Detect which cell encompasses the target text, then output its (X, Y) center coordinate. 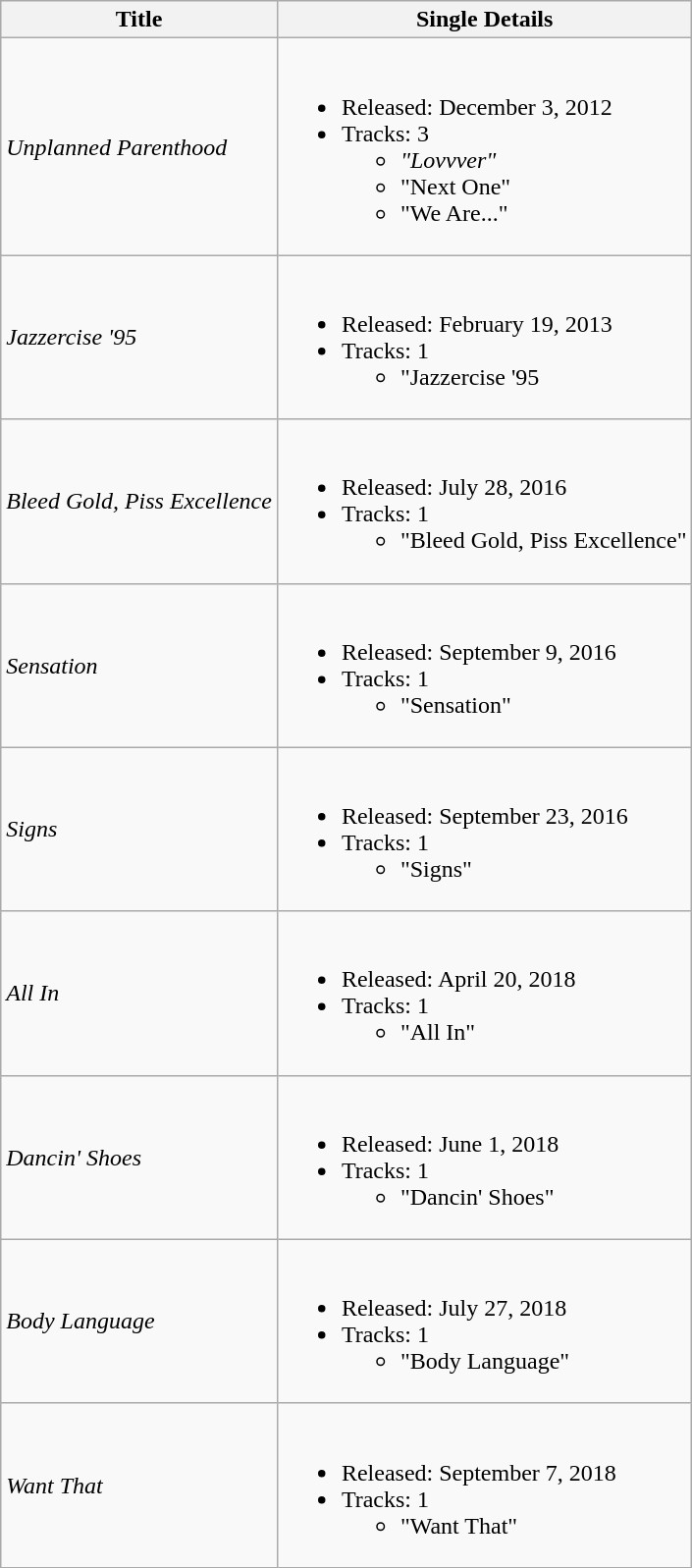
Released: June 1, 2018Tracks: 1"Dancin' Shoes" (485, 1157)
All In (139, 994)
Dancin' Shoes (139, 1157)
Unplanned Parenthood (139, 147)
Jazzercise '95 (139, 338)
Released: September 23, 2016Tracks: 1"Signs" (485, 829)
Released: July 28, 2016Tracks: 1"Bleed Gold, Piss Excellence" (485, 501)
Want That (139, 1485)
Body Language (139, 1322)
Released: September 7, 2018Tracks: 1"Want That" (485, 1485)
Released: July 27, 2018Tracks: 1"Body Language" (485, 1322)
Signs (139, 829)
Released: September 9, 2016Tracks: 1"Sensation" (485, 666)
Released: February 19, 2013Tracks: 1"Jazzercise '95 (485, 338)
Bleed Gold, Piss Excellence (139, 501)
Sensation (139, 666)
Released: April 20, 2018Tracks: 1"All In" (485, 994)
Released: December 3, 2012Tracks: 3"Lovvver""Next One""We Are..." (485, 147)
Title (139, 20)
Single Details (485, 20)
